Capture the cell that displays the provided text and extract its [x, y] central coordinate. 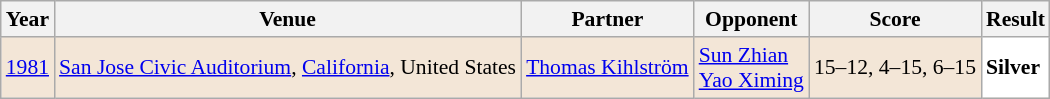
Thomas Kihlström [608, 68]
Sun Zhian Yao Ximing [752, 68]
1981 [28, 68]
Venue [288, 19]
Silver [1016, 68]
Result [1016, 19]
15–12, 4–15, 6–15 [895, 68]
Score [895, 19]
San Jose Civic Auditorium, California, United States [288, 68]
Year [28, 19]
Partner [608, 19]
Opponent [752, 19]
